Output the (x, y) coordinate of the center of the cell containing the given text.  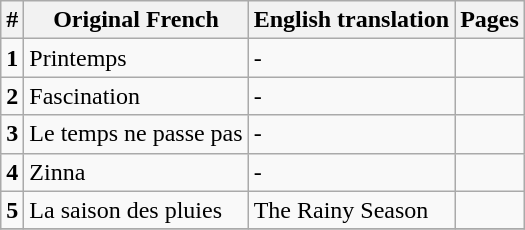
4 (12, 172)
Fascination (136, 96)
Printemps (136, 58)
2 (12, 96)
English translation (351, 20)
Zinna (136, 172)
Le temps ne passe pas (136, 134)
The Rainy Season (351, 210)
5 (12, 210)
1 (12, 58)
Original French (136, 20)
# (12, 20)
3 (12, 134)
Pages (490, 20)
La saison des pluies (136, 210)
